Determine the (x, y) coordinate at the center of the cell enclosing the given text.  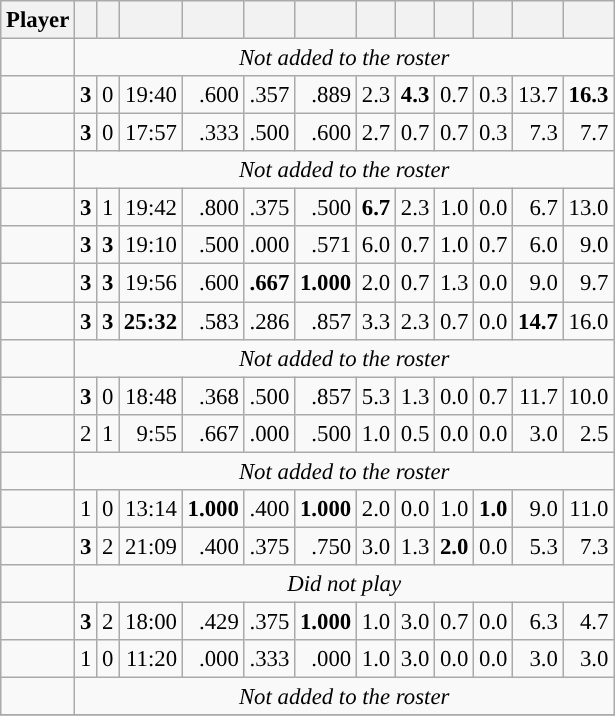
11.7 (538, 396)
9.7 (588, 283)
.800 (213, 208)
6.3 (538, 621)
14.7 (538, 321)
.889 (326, 95)
.368 (213, 396)
.429 (213, 621)
21:09 (151, 546)
10.0 (588, 396)
2.5 (588, 433)
16.0 (588, 321)
11:20 (151, 659)
13.7 (538, 95)
.583 (213, 321)
9:55 (151, 433)
17:57 (151, 133)
18:48 (151, 396)
19:42 (151, 208)
2.7 (376, 133)
13:14 (151, 509)
11.0 (588, 509)
.357 (269, 95)
Player (38, 20)
16.3 (588, 95)
25:32 (151, 321)
3.3 (376, 321)
4.7 (588, 621)
4.3 (416, 95)
7.7 (588, 133)
.750 (326, 546)
13.0 (588, 208)
19:10 (151, 245)
19:40 (151, 95)
19:56 (151, 283)
.571 (326, 245)
.286 (269, 321)
0.5 (416, 433)
18:00 (151, 621)
Did not play (344, 584)
